Identify which cell holds the provided text, then report its [x, y] central coordinate. 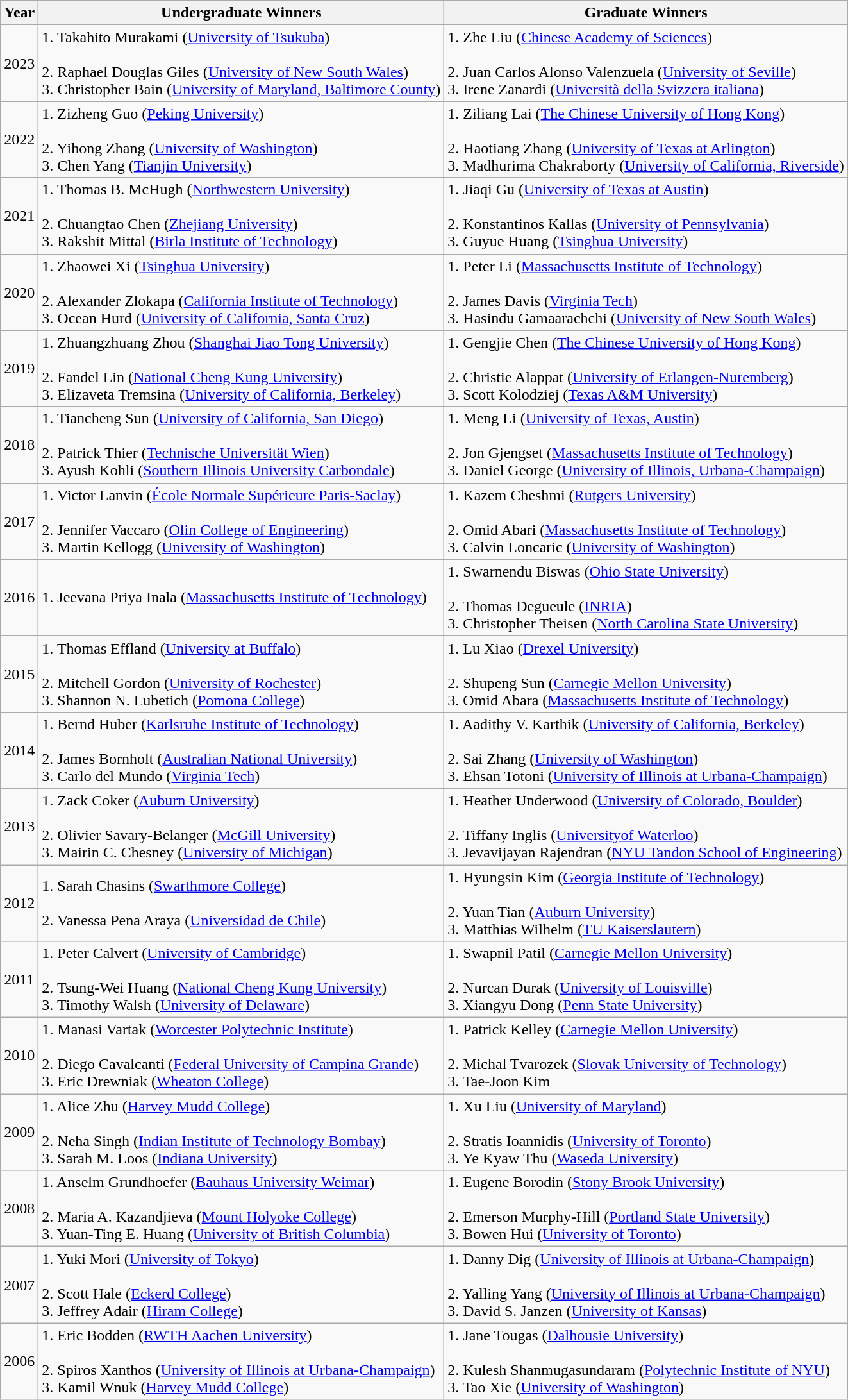
2022 [19, 140]
2019 [19, 368]
1. Eric Bodden (RWTH Aachen University)2. Spiros Xanthos (University of Illinois at Urbana-Champaign) 3. Kamil Wnuk (Harvey Mudd College) [241, 1361]
1. Sarah Chasins (Swarthmore College)2. Vanessa Pena Araya (Universidad de Chile) [241, 903]
1. Swapnil Patil (Carnegie Mellon University)2. Nurcan Durak (University of Louisville) 3. Xiangyu Dong (Penn State University) [646, 980]
1. Jeevana Priya Inala (Massachusetts Institute of Technology) [241, 598]
2011 [19, 980]
1. Zizheng Guo (Peking University)2. Yihong Zhang (University of Washington) 3. Chen Yang (Tianjin University) [241, 140]
1. Zhaowei Xi (Tsinghua University)2. Alexander Zlokapa (California Institute of Technology) 3. Ocean Hurd (University of California, Santa Cruz) [241, 292]
1. Lu Xiao (Drexel University)2. Shupeng Sun (Carnegie Mellon University) 3. Omid Abara (Massachusetts Institute of Technology) [646, 673]
2006 [19, 1361]
2017 [19, 521]
2012 [19, 903]
2013 [19, 826]
1. Patrick Kelley (Carnegie Mellon University)2. Michal Tvarozek (Slovak University of Technology) 3. Tae-Joon Kim [646, 1056]
1. Zack Coker (Auburn University)2. Olivier Savary-Belanger (McGill University) 3. Mairin C. Chesney (University of Michigan) [241, 826]
2023 [19, 63]
1. Peter Li (Massachusetts Institute of Technology)2. James Davis (Virginia Tech) 3. Hasindu Gamaarachchi (University of New South Wales) [646, 292]
2009 [19, 1133]
1. Jane Tougas (Dalhousie University)2. Kulesh Shanmugasundaram (Polytechnic Institute of NYU) 3. Tao Xie (University of Washington) [646, 1361]
Undergraduate Winners [241, 13]
2008 [19, 1208]
1. Peter Calvert (University of Cambridge)2. Tsung-Wei Huang (National Cheng Kung University) 3. Timothy Walsh (University of Delaware) [241, 980]
Year [19, 13]
2020 [19, 292]
1. Swarnendu Biswas (Ohio State University)2. Thomas Degueule (INRIA) 3. Christopher Theisen (North Carolina State University) [646, 598]
1. Xu Liu (University of Maryland)2. Stratis Ioannidis (University of Toronto) 3. Ye Kyaw Thu (Waseda University) [646, 1133]
1. Manasi Vartak (Worcester Polytechnic Institute)2. Diego Cavalcanti (Federal University of Campina Grande) 3. Eric Drewniak (Wheaton College) [241, 1056]
1. Thomas B. McHugh (Northwestern University)2. Chuangtao Chen (Zhejiang University) 3. Rakshit Mittal (Birla Institute of Technology) [241, 215]
1. Gengjie Chen (The Chinese University of Hong Kong)2. Christie Alappat (University of Erlangen-Nuremberg) 3. Scott Kolodziej (Texas A&M University) [646, 368]
1. Bernd Huber (Karlsruhe Institute of Technology)2. James Bornholt (Australian National University) 3. Carlo del Mundo (Virginia Tech) [241, 750]
2016 [19, 598]
2010 [19, 1056]
1. Kazem Cheshmi (Rutgers University)2. Omid Abari (Massachusetts Institute of Technology) 3. Calvin Loncaric (University of Washington) [646, 521]
2021 [19, 215]
1. Jiaqi Gu (University of Texas at Austin)2. Konstantinos Kallas (University of Pennsylvania) 3. Guyue Huang (Tsinghua University) [646, 215]
2007 [19, 1285]
1. Eugene Borodin (Stony Brook University)2. Emerson Murphy-Hill (Portland State University) 3. Bowen Hui (University of Toronto) [646, 1208]
1. Alice Zhu (Harvey Mudd College)2. Neha Singh (Indian Institute of Technology Bombay) 3. Sarah M. Loos (Indiana University) [241, 1133]
1. Thomas Effland (University at Buffalo)2. Mitchell Gordon (University of Rochester) 3. Shannon N. Lubetich (Pomona College) [241, 673]
2015 [19, 673]
2014 [19, 750]
1. Hyungsin Kim (Georgia Institute of Technology)2. Yuan Tian (Auburn University) 3. Matthias Wilhelm (TU Kaiserslautern) [646, 903]
2018 [19, 445]
Graduate Winners [646, 13]
1. Yuki Mori (University of Tokyo)2. Scott Hale (Eckerd College) 3. Jeffrey Adair (Hiram College) [241, 1285]
